Identify which cell holds the provided text, then report its [X, Y] central coordinate. 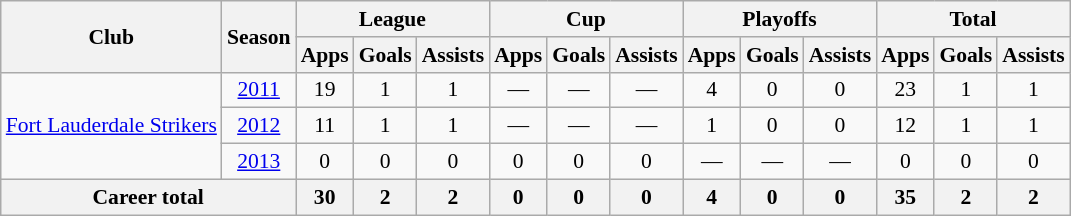
Fort Lauderdale Strikers [112, 126]
Club [112, 36]
Total [973, 19]
12 [905, 126]
2013 [259, 162]
11 [325, 126]
30 [325, 197]
Season [259, 36]
Career total [148, 197]
35 [905, 197]
2012 [259, 126]
Cup [586, 19]
23 [905, 90]
19 [325, 90]
League [393, 19]
2011 [259, 90]
Playoffs [780, 19]
